Search for the cell housing the specified text and yield its [X, Y] center coordinate. 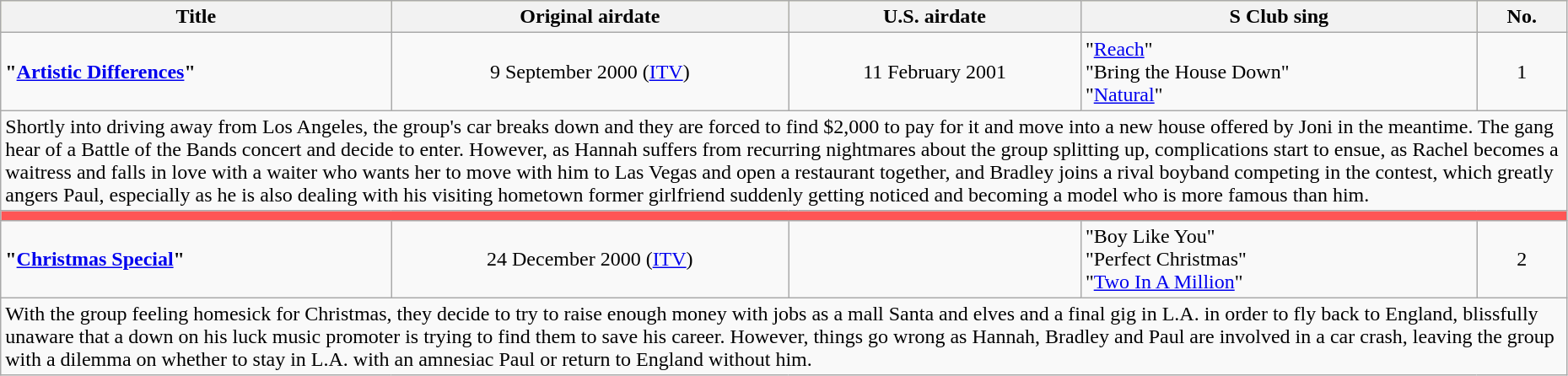
2 [1522, 259]
S Club sing [1279, 17]
1 [1522, 72]
9 September 2000 (ITV) [590, 72]
"Artistic Differences" [196, 72]
Original airdate [590, 17]
"Reach""Bring the House Down""Natural" [1279, 72]
11 February 2001 [935, 72]
"Boy Like You""Perfect Christmas""Two In A Million" [1279, 259]
U.S. airdate [935, 17]
No. [1522, 17]
Title [196, 17]
24 December 2000 (ITV) [590, 259]
"Christmas Special" [196, 259]
